Output the [x, y] coordinate of the center of the cell containing the given text.  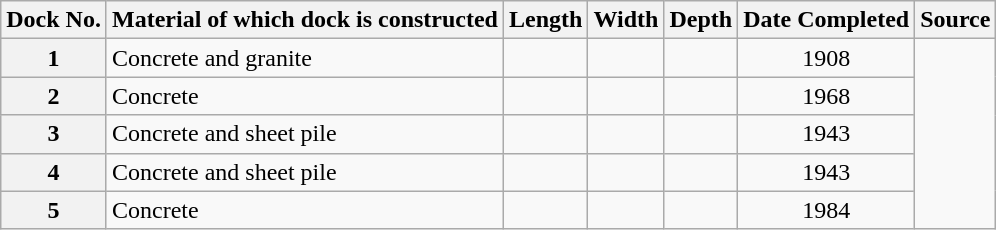
3 [54, 134]
Material of which dock is constructed [304, 20]
Source [956, 20]
2 [54, 96]
1984 [826, 210]
Width [626, 20]
1968 [826, 96]
Concrete and granite [304, 58]
5 [54, 210]
Length [546, 20]
4 [54, 172]
1 [54, 58]
Date Completed [826, 20]
1908 [826, 58]
Depth [701, 20]
Dock No. [54, 20]
